Return [x, y] of the center of cell containing provided text 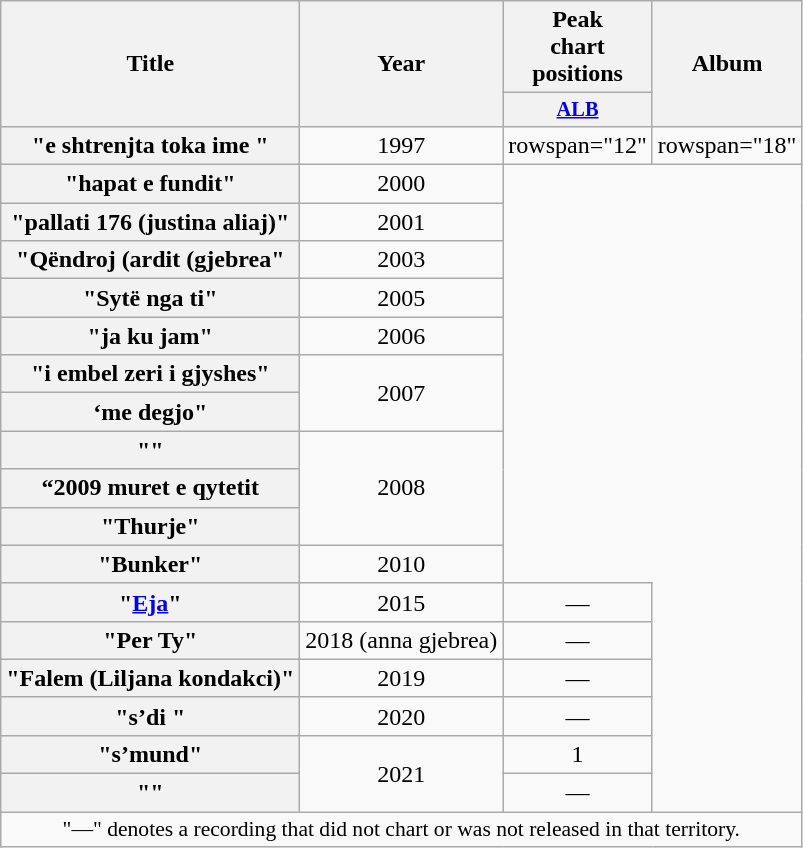
2007 [402, 393]
"Sytë nga ti" [150, 298]
"s’di " [150, 716]
2001 [402, 222]
1997 [402, 145]
2018 (anna gjebrea) [402, 640]
"Per Ty" [150, 640]
2006 [402, 336]
"s’mund" [150, 754]
"Eja" [150, 602]
“2009 muret e qytetit [150, 488]
ALB [578, 110]
"hapat e fundit" [150, 184]
rowspan="18" [727, 145]
2019 [402, 678]
Peakchartpositions [578, 47]
"Falem (Liljana kondakci)" [150, 678]
"Thurje" [150, 526]
2021 [402, 773]
"e shtrenjta toka ime " [150, 145]
2005 [402, 298]
2010 [402, 564]
2020 [402, 716]
"ja ku jam" [150, 336]
"i embel zeri i gjyshes" [150, 374]
"pallati 176 (justina aliaj)" [150, 222]
2000 [402, 184]
1 [578, 754]
"Bunker" [150, 564]
2003 [402, 260]
2015 [402, 602]
Album [727, 64]
Year [402, 64]
"—" denotes a recording that did not chart or was not released in that territory. [402, 830]
Title [150, 64]
"Qëndroj (ardit (gjebrea" [150, 260]
‘me degjo" [150, 412]
rowspan="12" [578, 145]
2008 [402, 488]
